Pinpoint the cell where the given text exists, returning its [x, y] midpoint coordinate. 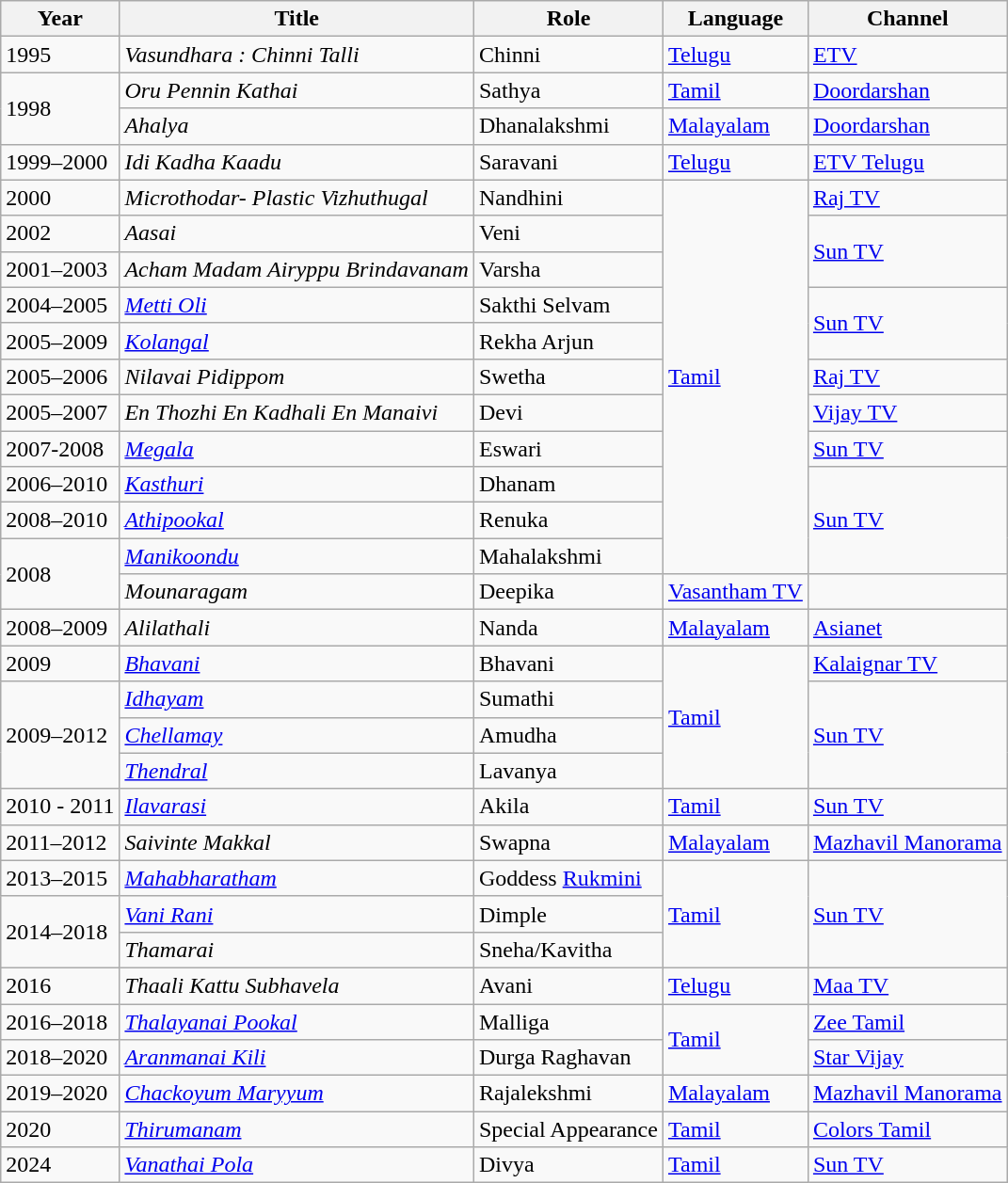
Thendral [297, 771]
2008–2009 [60, 628]
Deepika [568, 592]
Vasantham TV [735, 592]
Kolangal [297, 341]
2008 [60, 574]
Amudha [568, 735]
Sathya [568, 90]
1998 [60, 108]
Eswari [568, 449]
Ahalya [297, 126]
ETV Telugu [907, 162]
Divya [568, 1165]
Dimple [568, 914]
Nanda [568, 628]
Sneha/Kavitha [568, 950]
Vanathai Pola [297, 1165]
Thaali Kattu Subhavela [297, 985]
Chackoyum Maryyum [297, 1094]
Thirumanam [297, 1129]
Zee Tamil [907, 1021]
Acham Madam Airyppu Brindavanam [297, 269]
2024 [60, 1165]
Varsha [568, 269]
Manikoondu [297, 556]
Idhayam [297, 699]
En Thozhi En Kadhali En Manaivi [297, 412]
Rajalekshmi [568, 1094]
2016 [60, 985]
2005–2009 [60, 341]
Oru Pennin Kathai [297, 90]
2013–2015 [60, 878]
1995 [60, 55]
Durga Raghavan [568, 1058]
Athipookal [297, 520]
Colors Tamil [907, 1129]
Goddess Rukmini [568, 878]
ETV [907, 55]
Vani Rani [297, 914]
Channel [907, 19]
Kasthuri [297, 485]
Aasai [297, 233]
2001–2003 [60, 269]
1999–2000 [60, 162]
2009 [60, 663]
Malliga [568, 1021]
2008–2010 [60, 520]
Nandhini [568, 198]
Alilathali [297, 628]
Rekha Arjun [568, 341]
2006–2010 [60, 485]
Role [568, 19]
Maa TV [907, 985]
Akila [568, 807]
Devi [568, 412]
Swapna [568, 842]
Nilavai Pidippom [297, 376]
Metti Oli [297, 305]
Year [60, 19]
Star Vijay [907, 1058]
Veni [568, 233]
Saravani [568, 162]
2002 [60, 233]
Idi Kadha Kaadu [297, 162]
Language [735, 19]
Thamarai [297, 950]
2010 - 2011 [60, 807]
Chinni [568, 55]
2005–2006 [60, 376]
Ilavarasi [297, 807]
Renuka [568, 520]
Saivinte Makkal [297, 842]
2000 [60, 198]
Kalaignar TV [907, 663]
Swetha [568, 376]
Lavanya [568, 771]
Avani [568, 985]
Special Appearance [568, 1129]
2019–2020 [60, 1094]
Chellamay [297, 735]
2005–2007 [60, 412]
Microthodar- Plastic Vizhuthugal [297, 198]
2007-2008 [60, 449]
Mounaragam [297, 592]
Dhanam [568, 485]
2014–2018 [60, 932]
Sakthi Selvam [568, 305]
Vasundhara : Chinni Talli [297, 55]
Asianet [907, 628]
Mahalakshmi [568, 556]
Aranmanai Kili [297, 1058]
Thalayanai Pookal [297, 1021]
Vijay TV [907, 412]
2018–2020 [60, 1058]
2004–2005 [60, 305]
Title [297, 19]
2020 [60, 1129]
Sumathi [568, 699]
2016–2018 [60, 1021]
Megala [297, 449]
Mahabharatham [297, 878]
Dhanalakshmi [568, 126]
2009–2012 [60, 735]
2011–2012 [60, 842]
